For the text-containing cell, return its midpoint in (x, y) coordinate format. 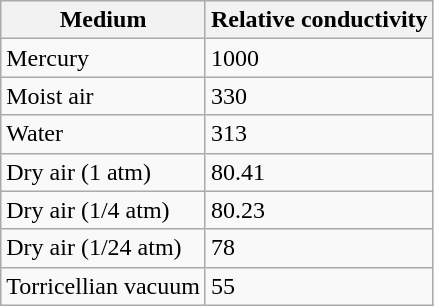
Dry air (1/24 atm) (104, 248)
Dry air (1/4 atm) (104, 210)
313 (319, 134)
Dry air (1 atm) (104, 172)
55 (319, 286)
78 (319, 248)
Medium (104, 20)
80.41 (319, 172)
1000 (319, 58)
Water (104, 134)
Relative conductivity (319, 20)
Torricellian vacuum (104, 286)
Moist air (104, 96)
Mercury (104, 58)
80.23 (319, 210)
330 (319, 96)
